Return [X, Y] of the center of cell containing provided text 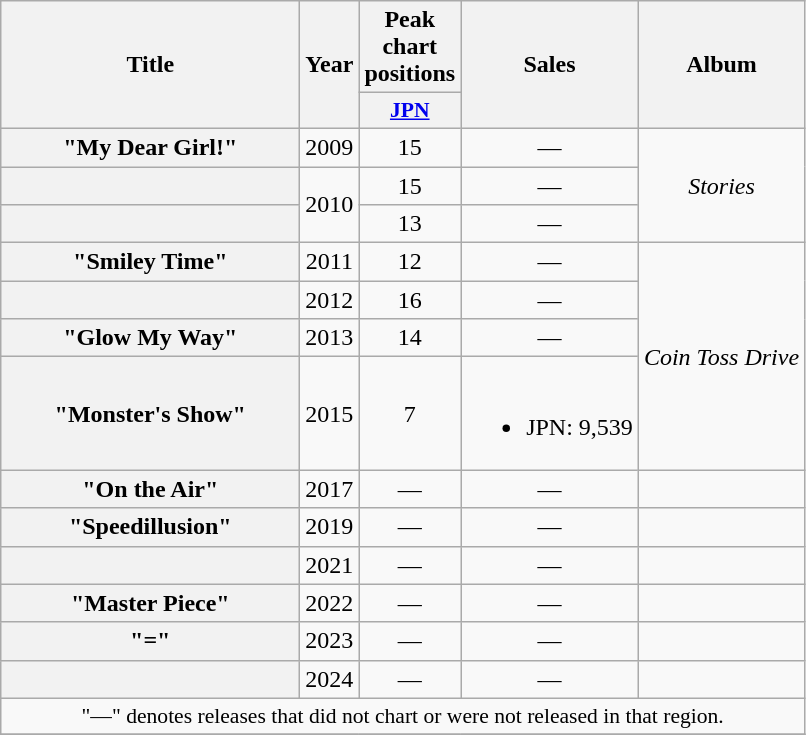
7 [410, 414]
2017 [330, 489]
Sales [550, 65]
2012 [330, 300]
14 [410, 338]
"On the Air" [150, 489]
12 [410, 262]
"=" [150, 641]
2024 [330, 679]
2013 [330, 338]
2009 [330, 147]
"—" denotes releases that did not chart or were not released in that region. [403, 716]
JPN: 9,539 [550, 414]
2021 [330, 565]
2010 [330, 204]
JPN [410, 111]
2019 [330, 527]
Peak chart positions [410, 47]
Coin Toss Drive [721, 356]
2015 [330, 414]
Year [330, 65]
"Smiley Time" [150, 262]
2022 [330, 603]
13 [410, 224]
Album [721, 65]
Stories [721, 185]
"Monster's Show" [150, 414]
16 [410, 300]
2011 [330, 262]
Title [150, 65]
"Glow My Way" [150, 338]
"Master Piece" [150, 603]
"Speedillusion" [150, 527]
2023 [330, 641]
"My Dear Girl!" [150, 147]
